Provide the [X, Y] coordinate of the cell's center where the given text is located.  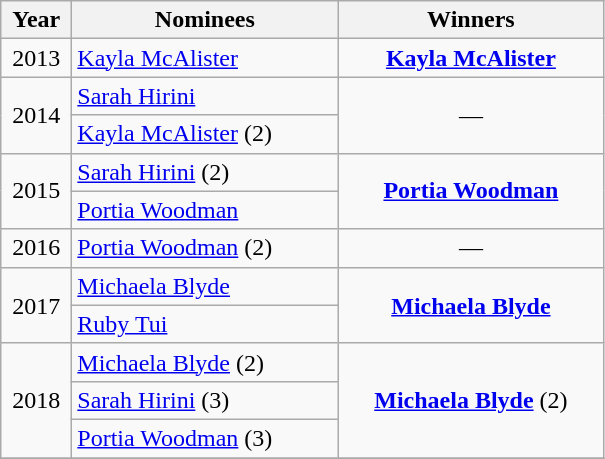
Sarah Hirini [205, 96]
2014 [36, 115]
Sarah Hirini (2) [205, 172]
2018 [36, 400]
Ruby Tui [205, 324]
2017 [36, 305]
Nominees [205, 20]
Portia Woodman (2) [205, 248]
Sarah Hirini (3) [205, 400]
Kayla McAlister (2) [205, 134]
2013 [36, 58]
Year [36, 20]
Portia Woodman (3) [205, 438]
Winners [471, 20]
2015 [36, 191]
2016 [36, 248]
